Search for the cell housing the specified text and yield its [x, y] center coordinate. 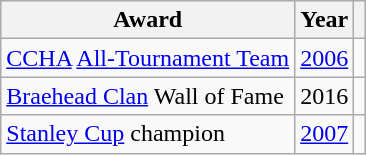
Stanley Cup champion [148, 134]
2016 [324, 96]
2007 [324, 134]
Year [324, 20]
Braehead Clan Wall of Fame [148, 96]
2006 [324, 58]
CCHA All-Tournament Team [148, 58]
Award [148, 20]
